Return the [x, y] coordinate for the center point of the cell that contains the specified text.  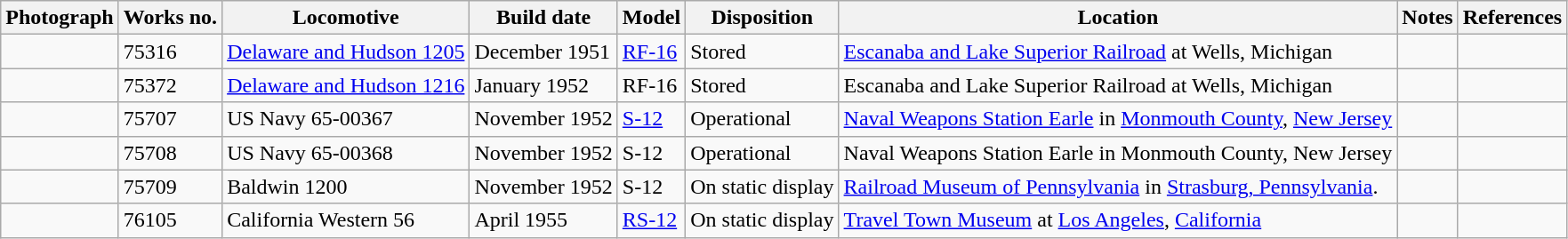
US Navy 65-00368 [346, 153]
Works no. [170, 18]
Model [651, 18]
Delaware and Hudson 1216 [346, 85]
Baldwin 1200 [346, 187]
75372 [170, 85]
Build date [543, 18]
December 1951 [543, 52]
January 1952 [543, 85]
75709 [170, 187]
California Western 56 [346, 220]
US Navy 65-00367 [346, 119]
Disposition [762, 18]
76105 [170, 220]
References [1512, 18]
Photograph [60, 18]
Location [1118, 18]
75708 [170, 153]
Locomotive [346, 18]
75316 [170, 52]
RS-12 [651, 220]
Travel Town Museum at Los Angeles, California [1118, 220]
Notes [1427, 18]
Delaware and Hudson 1205 [346, 52]
April 1955 [543, 220]
75707 [170, 119]
Railroad Museum of Pennsylvania in Strasburg, Pennsylvania. [1118, 187]
